Pinpoint the cell where the given text exists, returning its [X, Y] midpoint coordinate. 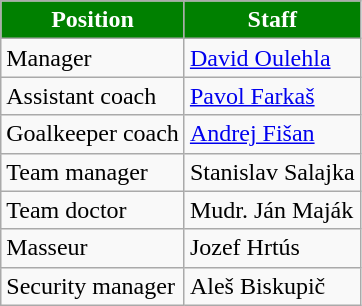
Team doctor [93, 210]
Security manager [93, 286]
Team manager [93, 172]
Position [93, 20]
Pavol Farkaš [272, 96]
Goalkeeper coach [93, 134]
Mudr. Ján Maják [272, 210]
Stanislav Salajka [272, 172]
Masseur [93, 248]
Staff [272, 20]
Aleš Biskupič [272, 286]
Jozef Hrtús [272, 248]
Andrej Fišan [272, 134]
Assistant coach [93, 96]
David Oulehla [272, 58]
Manager [93, 58]
